From the cell containing the given text, extract its center point as [x, y] coordinate. 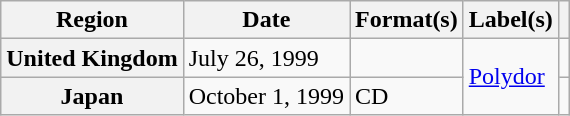
July 26, 1999 [266, 58]
Format(s) [407, 20]
United Kingdom [92, 58]
Japan [92, 96]
Date [266, 20]
Polydor [510, 77]
CD [407, 96]
Label(s) [510, 20]
Region [92, 20]
October 1, 1999 [266, 96]
